Search for the cell housing the specified text and yield its [X, Y] center coordinate. 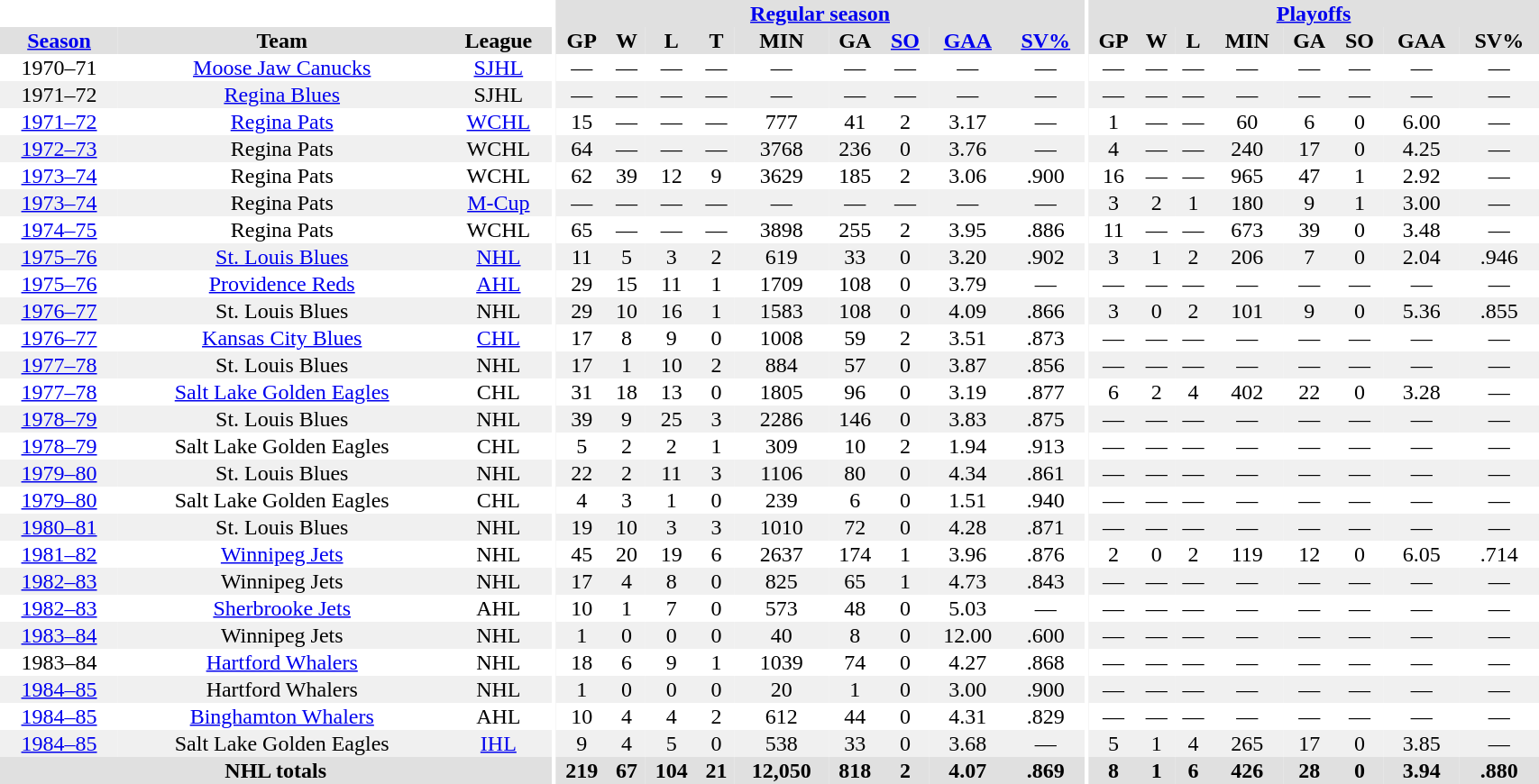
174 [855, 554]
6.00 [1421, 122]
Kansas City Blues [281, 338]
.875 [1046, 419]
.913 [1046, 446]
777 [782, 122]
.869 [1046, 770]
59 [855, 338]
185 [855, 176]
236 [855, 149]
4.28 [967, 527]
.880 [1498, 770]
1008 [782, 338]
3.28 [1421, 392]
2.92 [1421, 176]
41 [855, 122]
146 [855, 419]
3.06 [967, 176]
818 [855, 770]
3.95 [967, 230]
Moose Jaw Canucks [281, 68]
825 [782, 581]
1970–71 [60, 68]
13 [671, 392]
3.87 [967, 365]
44 [855, 716]
5.03 [967, 608]
101 [1248, 311]
57 [855, 365]
12.00 [967, 635]
1972–73 [60, 149]
Binghamton Whalers [281, 716]
2286 [782, 419]
1106 [782, 473]
.876 [1046, 554]
1981–82 [60, 554]
4.27 [967, 662]
.902 [1046, 257]
.873 [1046, 338]
119 [1248, 554]
4.25 [1421, 149]
3898 [782, 230]
72 [855, 527]
3.19 [967, 392]
Regina Blues [281, 95]
965 [1248, 176]
3.20 [967, 257]
60 [1248, 122]
Regular season [820, 14]
3.96 [967, 554]
.856 [1046, 365]
265 [1248, 743]
4.73 [967, 581]
.877 [1046, 392]
.946 [1498, 257]
.714 [1498, 554]
.861 [1046, 473]
Team [281, 41]
573 [782, 608]
.868 [1046, 662]
402 [1248, 392]
1805 [782, 392]
1980–81 [60, 527]
2637 [782, 554]
104 [671, 770]
426 [1248, 770]
5.36 [1421, 311]
538 [782, 743]
.871 [1046, 527]
4.07 [967, 770]
1583 [782, 311]
219 [582, 770]
3.83 [967, 419]
.940 [1046, 500]
2.04 [1421, 257]
.843 [1046, 581]
4.34 [967, 473]
Season [60, 41]
21 [716, 770]
45 [582, 554]
47 [1309, 176]
6.05 [1421, 554]
12,050 [782, 770]
NHL totals [276, 770]
.886 [1046, 230]
League [498, 41]
3.51 [967, 338]
1709 [782, 284]
48 [855, 608]
.600 [1046, 635]
239 [782, 500]
Playoffs [1315, 14]
40 [782, 635]
3.68 [967, 743]
74 [855, 662]
64 [582, 149]
.866 [1046, 311]
.855 [1498, 311]
67 [628, 770]
25 [671, 419]
3.17 [967, 122]
1.51 [967, 500]
206 [1248, 257]
4.09 [967, 311]
3.79 [967, 284]
1039 [782, 662]
3.94 [1421, 770]
884 [782, 365]
4.31 [967, 716]
673 [1248, 230]
309 [782, 446]
612 [782, 716]
255 [855, 230]
31 [582, 392]
1974–75 [60, 230]
3629 [782, 176]
T [716, 41]
.829 [1046, 716]
IHL [498, 743]
Providence Reds [281, 284]
1010 [782, 527]
3.48 [1421, 230]
28 [1309, 770]
3.76 [967, 149]
Sherbrooke Jets [281, 608]
180 [1248, 203]
3.85 [1421, 743]
1.94 [967, 446]
80 [855, 473]
3768 [782, 149]
619 [782, 257]
240 [1248, 149]
M-Cup [498, 203]
62 [582, 176]
96 [855, 392]
